Scan for the cell matching the given text and deliver its [X, Y] coordinate at center. 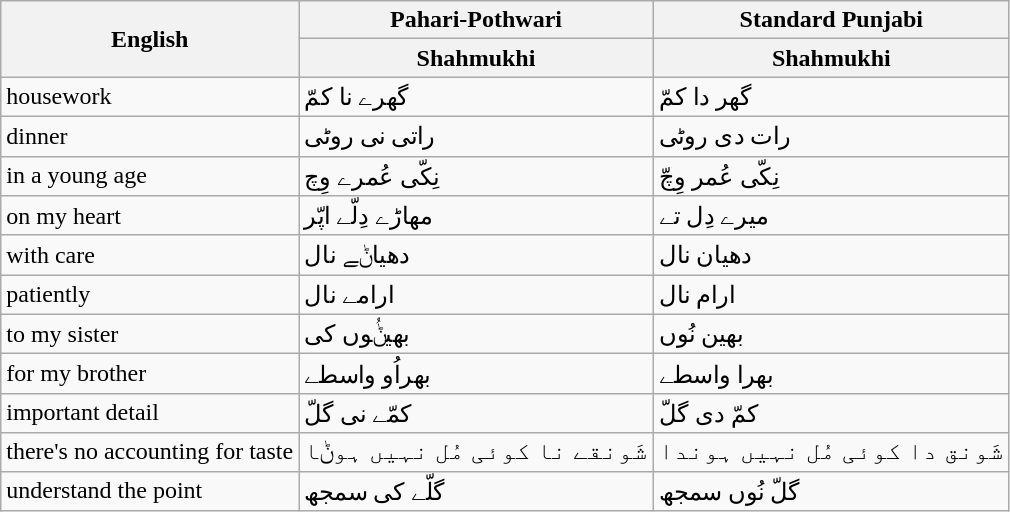
ارامے نال [476, 295]
in a young age [150, 176]
to my sister [150, 334]
for my brother [150, 374]
on my heart [150, 216]
بھرا واسطے [831, 374]
بھیݨُوں کی [476, 334]
Pahari-Pothwari [476, 20]
گھر دا کمّ [831, 97]
میرے دِل تے [831, 216]
Standard Punjabi [831, 20]
دھیان نال [831, 255]
راتی نی روٹی [476, 136]
dinner [150, 136]
گھرے نا کمّ [476, 97]
نِکّی عُمر وِچّ [831, 176]
شَونق دا کوئی مُل نہیں ہوندا [831, 452]
رات دی روٹی [831, 136]
housework [150, 97]
there's no accounting for taste [150, 452]
important detail [150, 413]
with care [150, 255]
نِکّی عُمرے وِچ [476, 176]
کمّے نی گلّ [476, 413]
understand the point [150, 491]
دھیاݨے نال [476, 255]
گلّ نُوں سمجھ [831, 491]
گلّے کی سمجھ [476, 491]
English [150, 39]
شَونقے نا کوئی مُل نہیں ہوݨا [476, 452]
ارام نال [831, 295]
کمّ دی گلّ [831, 413]
بھین نُوں [831, 334]
مھاڑے دِلّے اپّر [476, 216]
patiently [150, 295]
بھراُو واسطے [476, 374]
